Provide the [x, y] coordinate of the cell's center where the given text is located.  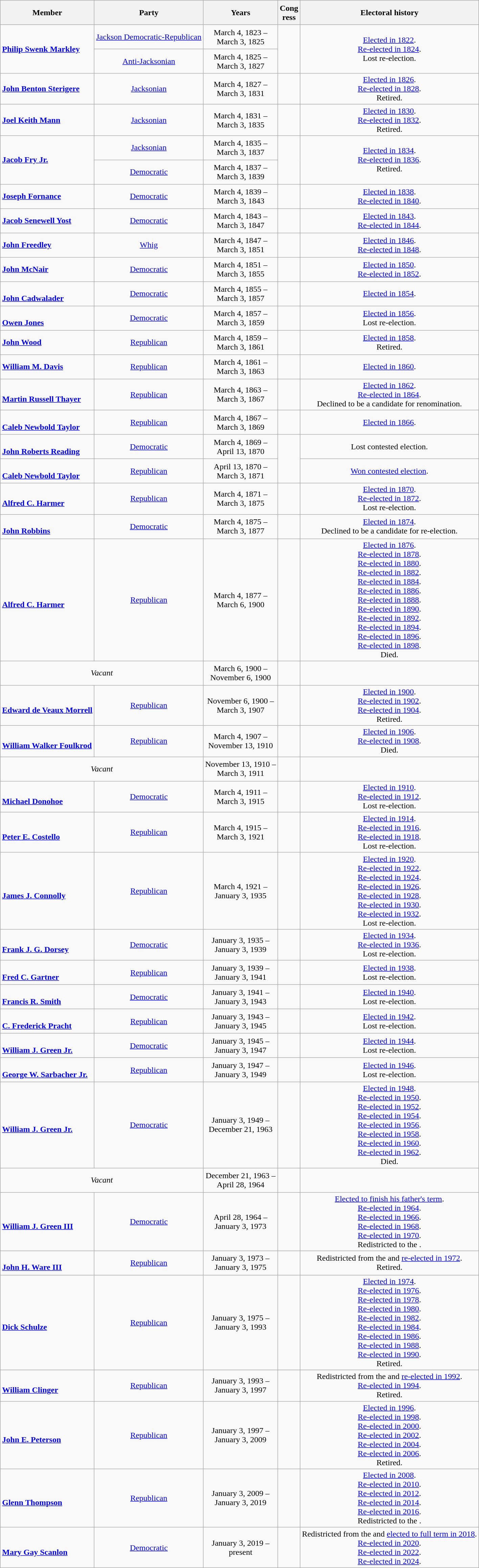
John E. Peterson [47, 1435]
Mary Gay Scanlon [47, 1548]
John Freedley [47, 245]
William Walker Foulkrod [47, 741]
December 21, 1963 –April 28, 1964 [241, 1180]
Elected in 1866. [389, 422]
January 3, 2019 –present [241, 1548]
March 4, 1863 –March 3, 1867 [241, 395]
November 13, 1910 –March 3, 1911 [241, 769]
Elected in 1942.Lost re-election. [389, 1021]
Redistricted from the and re-elected in 1992.Re-elected in 1994.Retired. [389, 1386]
Elected in 1854. [389, 294]
March 4, 1839 –March 3, 1843 [241, 196]
Congress [289, 13]
Elected in 1850.Re-elected in 1852. [389, 269]
Anti-Jacksonian [149, 61]
Elected in 1946.Lost re-election. [389, 1070]
Redistricted from the and re-elected in 1972.Retired. [389, 1263]
Elected in 1910.Re-elected in 1912.Lost re-election. [389, 797]
William J. Green III [47, 1221]
John Benton Sterigere [47, 89]
John H. Ware III [47, 1263]
January 3, 1993 –January 3, 1997 [241, 1386]
Elected in 1934.Re-elected in 1936.Lost re-election. [389, 945]
March 4, 1921 –January 3, 1935 [241, 890]
April 28, 1964 –January 3, 1973 [241, 1221]
January 3, 1975 –January 3, 1993 [241, 1323]
Elected in 1874.Declined to be a candidate for re-election. [389, 526]
March 4, 1875 –March 3, 1877 [241, 526]
John Roberts Reading [47, 447]
March 4, 1861 –March 3, 1863 [241, 367]
March 4, 1843 –March 3, 1847 [241, 221]
Jacob Senewell Yost [47, 221]
April 13, 1870 –March 3, 1871 [241, 471]
March 4, 1847 –March 3, 1851 [241, 245]
Elected in 2008.Re-elected in 2010.Re-elected in 2012.Re-elected in 2014.Re-elected in 2016.Redistricted to the . [389, 1498]
Elected in 1862.Re-elected in 1864.Declined to be a candidate for renomination. [389, 395]
Elected in 1944.Lost re-election. [389, 1045]
Redistricted from the and elected to full term in 2018.Re-elected in 2020.Re-elected in 2022.Re-elected in 2024. [389, 1548]
Whig [149, 245]
March 4, 1825 –March 3, 1827 [241, 61]
March 4, 1827 –March 3, 1831 [241, 89]
January 3, 1945 –January 3, 1947 [241, 1045]
William Clinger [47, 1386]
Elected in 1822.Re-elected in 1824.Lost re-election. [389, 49]
James J. Connolly [47, 890]
January 3, 1941 –January 3, 1943 [241, 997]
Lost contested election. [389, 447]
March 4, 1871 –March 3, 1875 [241, 499]
Elected in 1838.Re-elected in 1840. [389, 196]
Won contested election. [389, 471]
Elected in 1860. [389, 367]
March 4, 1859 –March 3, 1861 [241, 342]
March 4, 1867 –March 3, 1869 [241, 422]
Elected in 1834.Re-elected in 1836.Retired. [389, 160]
Dick Schulze [47, 1323]
Member [47, 13]
Elected in 1870.Re-elected in 1872.Lost re-election. [389, 499]
March 4, 1831 –March 3, 1835 [241, 120]
Michael Donohoe [47, 797]
Elected in 1914.Re-elected in 1916.Re-elected in 1918.Lost re-election. [389, 832]
Years [241, 13]
January 3, 1939 –January 3, 1941 [241, 972]
William M. Davis [47, 367]
Elected in 1906.Re-elected in 1908.Died. [389, 741]
January 3, 1949 –December 21, 1963 [241, 1125]
Elected in 1856.Lost re-election. [389, 318]
Jacob Fry Jr. [47, 160]
Elected in 1900.Re-elected in 1902.Re-elected in 1904.Retired. [389, 705]
March 4, 1823 –March 3, 1825 [241, 37]
January 3, 1973 –January 3, 1975 [241, 1263]
Edward de Veaux Morrell [47, 705]
John Wood [47, 342]
March 4, 1857 –March 3, 1859 [241, 318]
Francis R. Smith [47, 997]
Philip Swenk Markley [47, 49]
Party [149, 13]
John McNair [47, 269]
George W. Sarbacher Jr. [47, 1070]
March 4, 1911 –March 3, 1915 [241, 797]
Elected in 1830.Re-elected in 1832.Retired. [389, 120]
Elected in 1846.Re-elected in 1848. [389, 245]
Elected in 1938.Lost re-election. [389, 972]
Peter E. Costello [47, 832]
March 4, 1877 –March 6, 1900 [241, 600]
Frank J. G. Dorsey [47, 945]
Fred C. Gartner [47, 972]
Elected in 1843.Re-elected in 1844. [389, 221]
January 3, 1997 –January 3, 2009 [241, 1435]
November 6, 1900 –March 3, 1907 [241, 705]
March 4, 1855 –March 3, 1857 [241, 294]
March 4, 1915 –March 3, 1921 [241, 832]
January 3, 1947 –January 3, 1949 [241, 1070]
March 4, 1907 –November 13, 1910 [241, 741]
March 4, 1869 –April 13, 1870 [241, 447]
Owen Jones [47, 318]
Elected in 1826.Re-elected in 1828.Retired. [389, 89]
March 4, 1851 –March 3, 1855 [241, 269]
John Cadwalader [47, 294]
C. Frederick Pracht [47, 1021]
Elected in 1996.Re-elected in 1998.Re-elected in 2000.Re-elected in 2002.Re-elected in 2004.Re-elected in 2006.Retired. [389, 1435]
Martin Russell Thayer [47, 395]
January 3, 1935 –January 3, 1939 [241, 945]
Elected to finish his father's term.Re-elected in 1964.Re-elected in 1966.Re-elected in 1968.Re-elected in 1970.Redistricted to the . [389, 1221]
March 4, 1837 –March 3, 1839 [241, 172]
January 3, 2009 –January 3, 2019 [241, 1498]
March 4, 1835 –March 3, 1837 [241, 148]
Elected in 1940.Lost re-election. [389, 997]
Elected in 1920.Re-elected in 1922.Re-elected in 1924.Re-elected in 1926.Re-elected in 1928.Re-elected in 1930.Re-elected in 1932.Lost re-election. [389, 890]
Joel Keith Mann [47, 120]
Glenn Thompson [47, 1498]
John Robbins [47, 526]
January 3, 1943 –January 3, 1945 [241, 1021]
Elected in 1858.Retired. [389, 342]
Joseph Fornance [47, 196]
Jackson Democratic-Republican [149, 37]
March 6, 1900 –November 6, 1900 [241, 673]
Electoral history [389, 13]
